Find where the given text appears and provide that cell's center as (X, Y) coordinate. 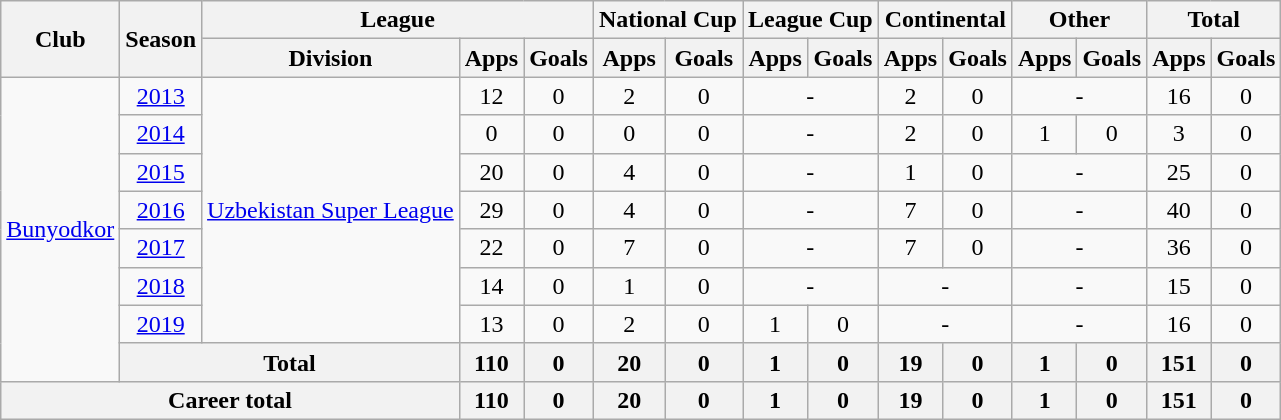
2013 (161, 96)
2017 (161, 248)
22 (491, 248)
2019 (161, 324)
14 (491, 286)
36 (1179, 248)
15 (1179, 286)
Bunyodkor (60, 229)
3 (1179, 134)
2015 (161, 172)
Career total (230, 400)
12 (491, 96)
2018 (161, 286)
40 (1179, 210)
Season (161, 39)
29 (491, 210)
25 (1179, 172)
Club (60, 39)
13 (491, 324)
Uzbekistan Super League (331, 210)
Other (1079, 20)
Division (331, 58)
League (398, 20)
Continental (945, 20)
National Cup (668, 20)
2014 (161, 134)
League Cup (810, 20)
2016 (161, 210)
